Return the [x, y] coordinate for the center point of the cell that contains the specified text.  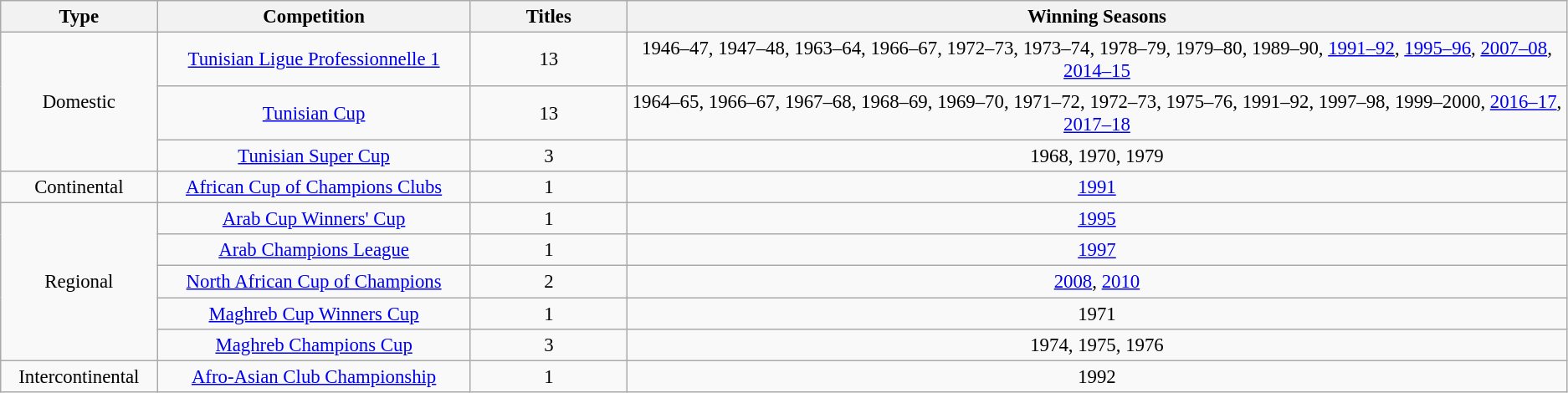
Domestic [79, 102]
Type [79, 17]
1992 [1096, 376]
Tunisian Super Cup [314, 156]
Arab Champions League [314, 250]
2008, 2010 [1096, 282]
1971 [1096, 314]
African Cup of Champions Clubs [314, 187]
1974, 1975, 1976 [1096, 345]
Winning Seasons [1096, 17]
Tunisian Ligue Professionnelle 1 [314, 60]
Regional [79, 282]
1991 [1096, 187]
Maghreb Champions Cup [314, 345]
Competition [314, 17]
1968, 1970, 1979 [1096, 156]
Continental [79, 187]
2 [549, 282]
Tunisian Cup [314, 114]
North African Cup of Champions [314, 282]
1946–47, 1947–48, 1963–64, 1966–67, 1972–73, 1973–74, 1978–79, 1979–80, 1989–90, 1991–92, 1995–96, 2007–08, 2014–15 [1096, 60]
Titles [549, 17]
Afro-Asian Club Championship [314, 376]
Intercontinental [79, 376]
Maghreb Cup Winners Cup [314, 314]
1995 [1096, 219]
Arab Cup Winners' Cup [314, 219]
1964–65, 1966–67, 1967–68, 1968–69, 1969–70, 1971–72, 1972–73, 1975–76, 1991–92, 1997–98, 1999–2000, 2016–17, 2017–18 [1096, 114]
1997 [1096, 250]
